Extract the [x, y] coordinate from the center of the cell holding the provided text.  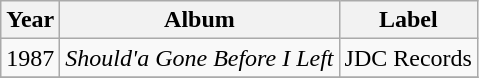
1987 [30, 58]
Album [200, 20]
Year [30, 20]
Label [408, 20]
Should'a Gone Before I Left [200, 58]
JDC Records [408, 58]
